Determine the [x, y] coordinate at the center of the cell enclosing the given text.  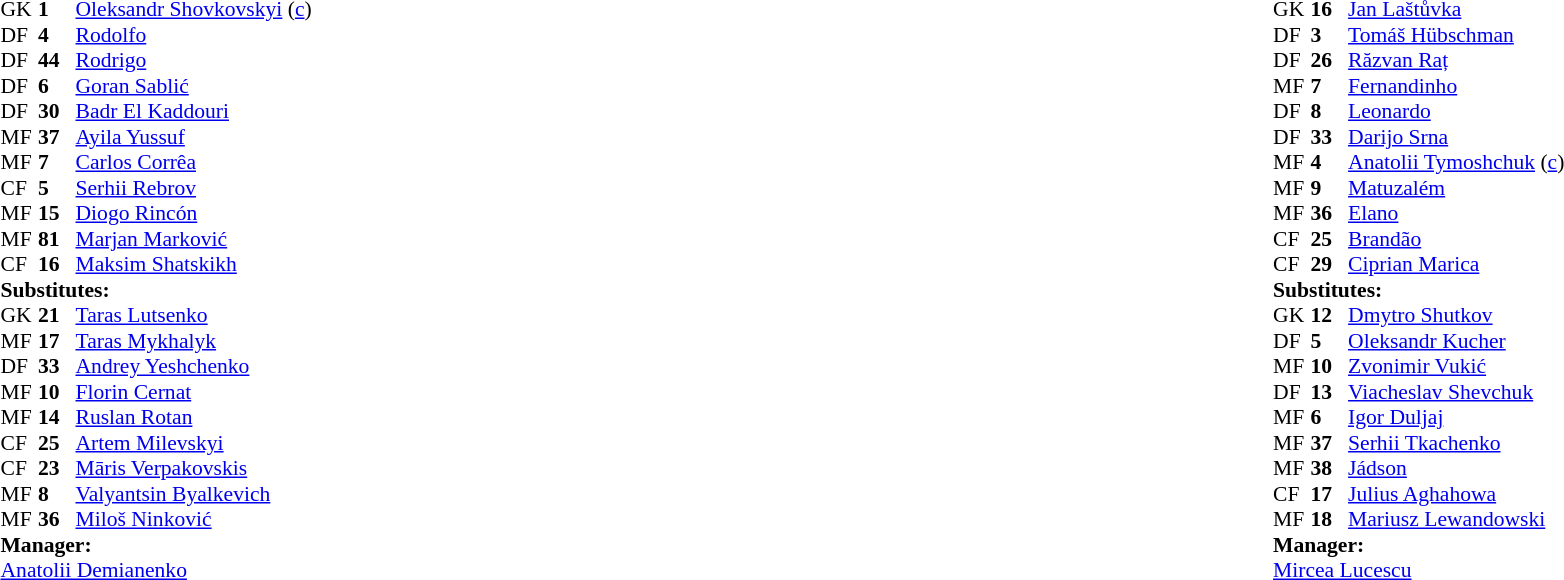
Ciprian Marica [1456, 265]
29 [1330, 265]
16 [57, 265]
Dmytro Shutkov [1456, 315]
Tomáš Hübschman [1456, 35]
Zvonimir Vukić [1456, 367]
Mariusz Lewandowski [1456, 519]
Valyantsin Byalkevich [194, 494]
13 [1330, 392]
Serhii Tkachenko [1456, 443]
38 [1330, 469]
Răzvan Raț [1456, 61]
3 [1330, 35]
Julius Aghahowa [1456, 494]
Taras Mykhalyk [194, 341]
Igor Duljaj [1456, 417]
Anatolii Tymoshchuk (c) [1456, 163]
Marjan Marković [194, 239]
Elano [1456, 213]
21 [57, 315]
Andrey Yeshchenko [194, 367]
44 [57, 61]
Florin Cernat [194, 392]
18 [1330, 519]
Matuzalém [1456, 188]
Serhii Rebrov [194, 188]
Diogo Rincón [194, 213]
Viacheslav Shevchuk [1456, 392]
Artem Milevskyi [194, 443]
Carlos Corrêa [194, 163]
Oleksandr Kucher [1456, 341]
12 [1330, 315]
Miloš Ninković [194, 519]
Jádson [1456, 469]
Brandão [1456, 239]
15 [57, 213]
Ruslan Rotan [194, 417]
Rodolfo [194, 35]
14 [57, 417]
Ayila Yussuf [194, 137]
Māris Verpakovskis [194, 469]
Fernandinho [1456, 86]
30 [57, 111]
23 [57, 469]
Maksim Shatskikh [194, 265]
Darijo Srna [1456, 137]
26 [1330, 61]
Rodrigo [194, 61]
Badr El Kaddouri [194, 111]
Taras Lutsenko [194, 315]
81 [57, 239]
9 [1330, 188]
Goran Sablić [194, 86]
Leonardo [1456, 111]
